For the text-containing cell, return its midpoint in [X, Y] coordinate format. 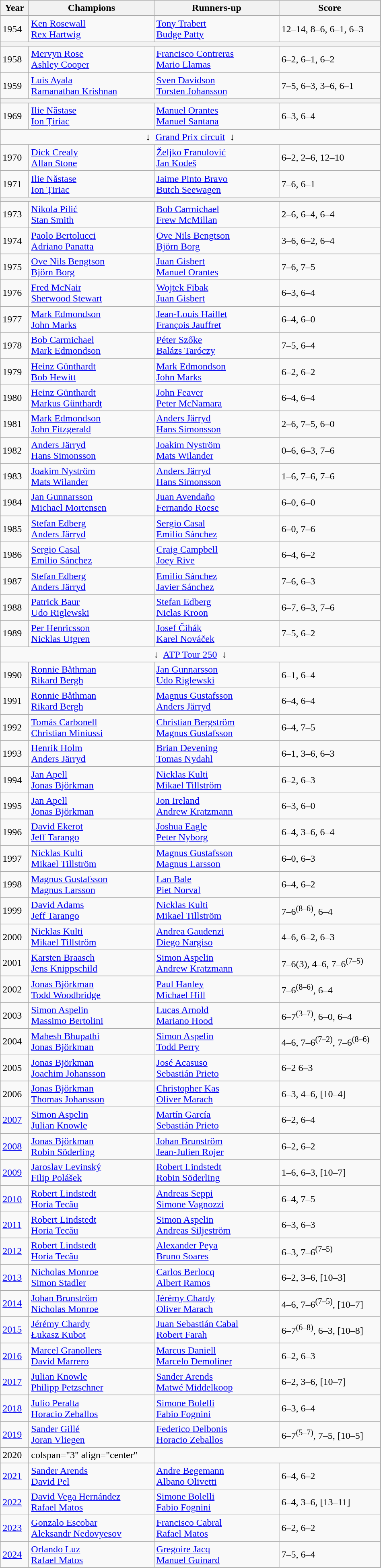
1954 [14, 29]
2015 [14, 1330]
Jaime Pinto Bravo Butch Seewagen [216, 184]
1986 [14, 555]
Orlando Luz Rafael Matos [92, 1554]
2023 [14, 1529]
Andrea Gaudenzi Diego Nargiso [216, 937]
7–6(3), 4–6, 7–6(7–5) [330, 963]
Jérémy Chardy Oliver Marach [216, 1303]
David Vega Hernández Rafael Matos [92, 1502]
David Ekerot Jeff Tarango [92, 832]
6–4, 3–6, [13–11] [330, 1502]
6–1, 3–6, 6–3 [330, 753]
6–2, 2–6, 12–10 [330, 158]
Jan Gunnarsson Udo Riglewski [216, 675]
Joshua Eagle Peter Nyborg [216, 832]
6–3, 6–3 [330, 1225]
Karsten Braasch Jens Knippschild [92, 963]
Stefan Edberg Niclas Kroon [216, 607]
7–6, 6–3 [330, 581]
2003 [14, 1015]
colspan="3" align="center" [92, 1455]
6–7(3–7), 6–0, 6–4 [330, 1015]
1973 [14, 214]
1996 [14, 832]
Alexander Peya Bruno Soares [216, 1251]
6–1, 6–4 [330, 675]
6–2, 3–6, [10–7] [330, 1382]
6–3, 4–6, [10–4] [330, 1094]
Juan Sebastián Cabal Robert Farah [216, 1330]
1982 [14, 450]
6–7, 6–3, 7–6 [330, 607]
Francisco Cabral Rafael Matos [216, 1529]
Carlos Berlocq Albert Ramos [216, 1277]
6–2, 6–4 [330, 1120]
2017 [14, 1382]
Emilio Sánchez Javier Sánchez [216, 581]
6–3, 6–0 [330, 806]
Nicholas Monroe Simon Stadler [92, 1277]
1990 [14, 675]
Heinz Günthardt Bob Hewitt [92, 372]
2021 [14, 1475]
Bob Carmichael Frew McMillan [216, 214]
2000 [14, 937]
José Acasuso Sebastián Prieto [216, 1067]
2–6, 6–4, 6–4 [330, 214]
Jérémy Chardy Łukasz Kubot [92, 1330]
6–2 6–3 [330, 1067]
1974 [14, 241]
Tony Trabert Budge Patty [216, 29]
2024 [14, 1554]
Paul Hanley Michael Hill [216, 989]
1–6, 6–3, [10–7] [330, 1173]
2009 [14, 1173]
Wojtek Fibak Juan Gisbert [216, 293]
Nikola Pilić Stan Smith [92, 214]
1981 [14, 424]
Jan Gunnarsson Michael Mortensen [92, 502]
6–0, 7–6 [330, 529]
Simon Aspelin Todd Perry [216, 1042]
6–2, 6–1, 6–2 [330, 60]
Sven Davidson Torsten Johansson [216, 85]
6–4, 3–6, 6–4 [330, 832]
Andreas Seppi Simone Vagnozzi [216, 1199]
1977 [14, 320]
Juan Gisbert Manuel Orantes [216, 267]
2019 [14, 1434]
Simon Aspelin Andreas Siljeström [216, 1225]
Gonzalo Escobar Aleksandr Nedovyesov [92, 1529]
1995 [14, 806]
12–14, 8–6, 6–1, 6–3 [330, 29]
1993 [14, 753]
Simon Aspelin Julian Knowle [92, 1120]
2013 [14, 1277]
2002 [14, 989]
↓ ATP Tour 250 ↓ [190, 654]
2011 [14, 1225]
Željko Franulović Jan Kodeš [216, 158]
Jonas Björkman Robin Söderling [92, 1146]
6–7(5–7), 7–5, [10–5] [330, 1434]
1979 [14, 372]
Johan Brunström Jean-Julien Rojer [216, 1146]
1991 [14, 701]
Robert Lindstedt Robin Söderling [216, 1173]
Jean-Louis Haillet François Jauffret [216, 320]
2012 [14, 1251]
Jonas Björkman Joachim Johansson [92, 1067]
Mervyn Rose Ashley Cooper [92, 60]
Christopher Kas Oliver Marach [216, 1094]
Tomás Carbonell Christian Miniussi [92, 728]
4–6, 7–6(7–2), 7–6(8–6) [330, 1042]
1994 [14, 780]
Marcus Daniell Marcelo Demoliner [216, 1355]
3–6, 6–2, 6–4 [330, 241]
Bob Carmichael Mark Edmondson [92, 345]
Simon Aspelin Andrew Kratzmann [216, 963]
0–6, 6–3, 7–6 [330, 450]
7–5, 6–2 [330, 633]
Jaroslav Levinský Filip Polášek [92, 1173]
Sander Arends Matwé Middelkoop [216, 1382]
Andre Begemann Albano Olivetti [216, 1475]
1–6, 7–6, 7–6 [330, 477]
Martín García Sebastián Prieto [216, 1120]
Manuel Orantes Manuel Santana [216, 116]
Patrick Baur Udo Riglewski [92, 607]
Champions [92, 8]
1984 [14, 502]
Lucas Arnold Mariano Hood [216, 1015]
David Adams Jeff Tarango [92, 910]
2008 [14, 1146]
1998 [14, 885]
Jonas Björkman Thomas Johansson [92, 1094]
1992 [14, 728]
6–0, 6–3 [330, 858]
2014 [14, 1303]
6–2, 3–6, [10–3] [330, 1277]
Simon Aspelin Massimo Bertolini [92, 1015]
2007 [14, 1120]
Johan Brunström Nicholas Monroe [92, 1303]
Péter Szőke Balázs Taróczy [216, 345]
2018 [14, 1408]
7–5, 6–3, 3–6, 6–1 [330, 85]
1983 [14, 477]
Ken Rosewall Rex Hartwig [92, 29]
1969 [14, 116]
1987 [14, 581]
Jonas Björkman Todd Woodbridge [92, 989]
Dick Crealy Allan Stone [92, 158]
2–6, 7–5, 6–0 [330, 424]
2006 [14, 1094]
1976 [14, 293]
2010 [14, 1199]
Sander Arends David Pel [92, 1475]
Federico Delbonis Horacio Zeballos [216, 1434]
2016 [14, 1355]
1970 [14, 158]
Mahesh Bhupathi Jonas Björkman [92, 1042]
John Feaver Peter McNamara [216, 398]
2001 [14, 963]
1971 [14, 184]
7–6, 7–5 [330, 267]
1997 [14, 858]
↓ Grand Prix circuit ↓ [190, 137]
6–3, 7–6(7–5) [330, 1251]
1978 [14, 345]
Heinz Günthardt Markus Günthardt [92, 398]
1988 [14, 607]
1975 [14, 267]
Lan Bale Piet Norval [216, 885]
2022 [14, 1502]
Henrik Holm Anders Järryd [92, 753]
6–4, 6–0 [330, 320]
4–6, 7–6(7–5), [10–7] [330, 1303]
1985 [14, 529]
Luis Ayala Ramanathan Krishnan [92, 85]
Jon Ireland Andrew Kratzmann [216, 806]
1999 [14, 910]
1959 [14, 85]
Sander Gillé Joran Vliegen [92, 1434]
2020 [14, 1455]
Francisco Contreras Mario Llamas [216, 60]
Josef Čihák Karel Nováček [216, 633]
Julian Knowle Philipp Petzschner [92, 1382]
2004 [14, 1042]
7–6, 6–1 [330, 184]
Magnus Gustafsson Anders Järryd [216, 701]
Year [14, 8]
1989 [14, 633]
Brian Devening Tomas Nydahl [216, 753]
Craig Campbell Joey Rive [216, 555]
4–6, 6–2, 6–3 [330, 937]
Runners-up [216, 8]
1958 [14, 60]
Mark Edmondson John Fitzgerald [92, 424]
1980 [14, 398]
Score [330, 8]
Gregoire Jacq Manuel Guinard [216, 1554]
Christian Bergström Magnus Gustafsson [216, 728]
Paolo Bertolucci Adriano Panatta [92, 241]
6–7(6–8), 6–3, [10–8] [330, 1330]
2005 [14, 1067]
Juan Avendaño Fernando Roese [216, 502]
Fred McNair Sherwood Stewart [92, 293]
Marcel Granollers David Marrero [92, 1355]
6–0, 6–0 [330, 502]
Per Henricsson Nicklas Utgren [92, 633]
Julio Peralta Horacio Zeballos [92, 1408]
